Return the (X, Y) coordinate for the center point of the cell that contains the specified text.  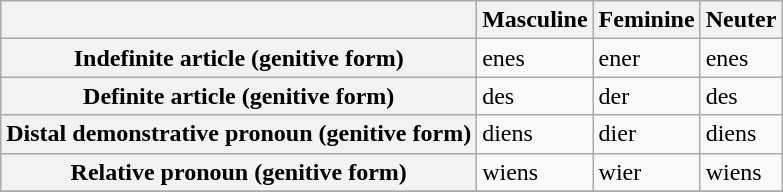
Masculine (535, 20)
wier (646, 172)
Indefinite article (genitive form) (239, 58)
Definite article (genitive form) (239, 96)
Distal demonstrative pronoun (genitive form) (239, 134)
Neuter (741, 20)
der (646, 96)
Feminine (646, 20)
dier (646, 134)
ener (646, 58)
Relative pronoun (genitive form) (239, 172)
